Search for the cell housing the specified text and yield its [x, y] center coordinate. 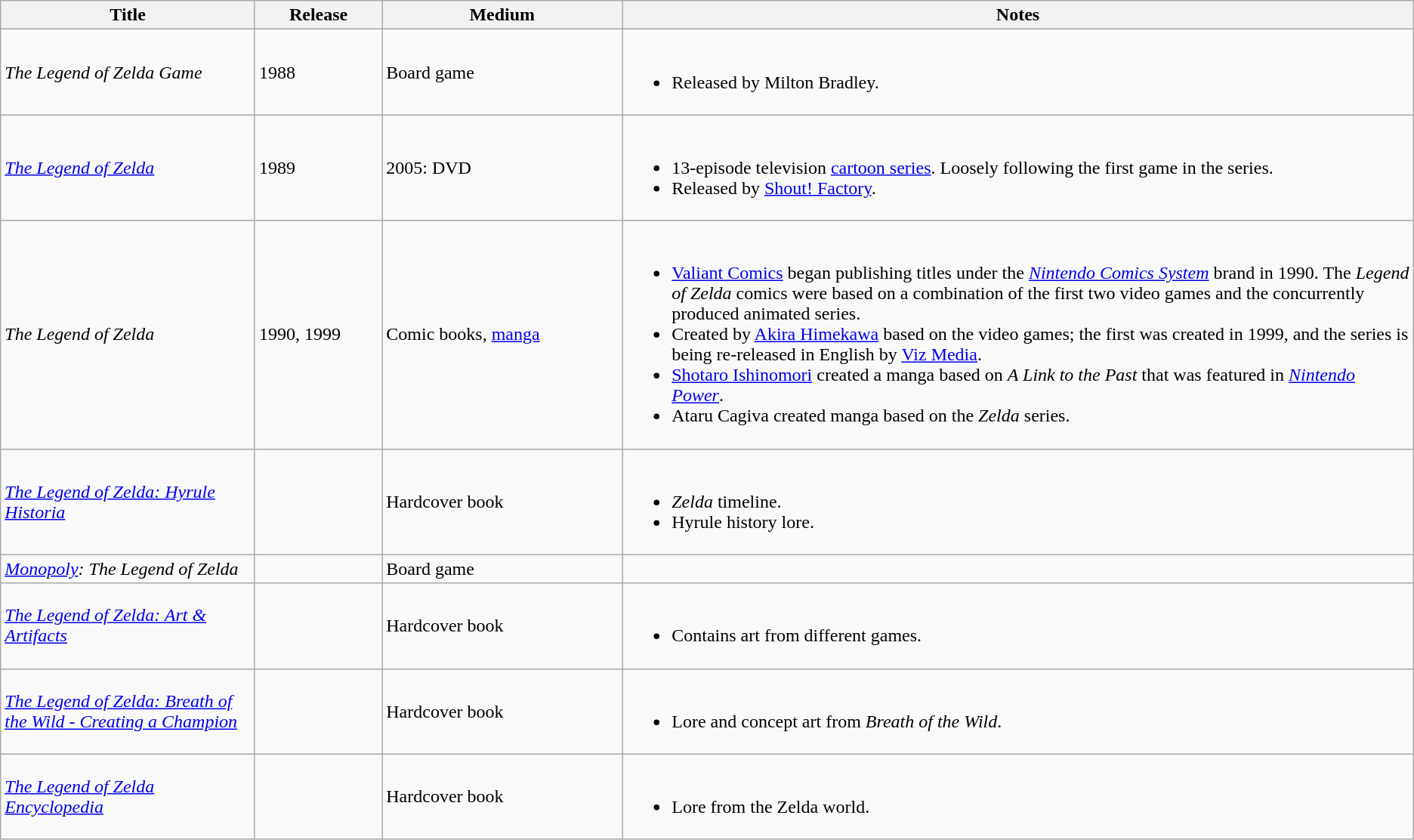
Lore from the Zelda world. [1018, 796]
The Legend of Zelda: Art & Artifacts [128, 625]
Monopoly: The Legend of Zelda [128, 569]
The Legend of Zelda Game [128, 73]
1988 [318, 73]
The Legend of Zelda: Breath of the Wild - Creating a Champion [128, 712]
Contains art from different games. [1018, 625]
Medium [502, 15]
The Legend of Zelda Encyclopedia [128, 796]
Released by Milton Bradley. [1018, 73]
Release [318, 15]
Comic books, manga [502, 335]
1989 [318, 168]
2005: DVD [502, 168]
Zelda timeline.Hyrule history lore. [1018, 502]
Title [128, 15]
The Legend of Zelda: Hyrule Historia [128, 502]
1990, 1999 [318, 335]
Lore and concept art from Breath of the Wild. [1018, 712]
Notes [1018, 15]
13-episode television cartoon series. Loosely following the first game in the series.Released by Shout! Factory. [1018, 168]
